Output the [x, y] coordinate of the center of the cell containing the given text.  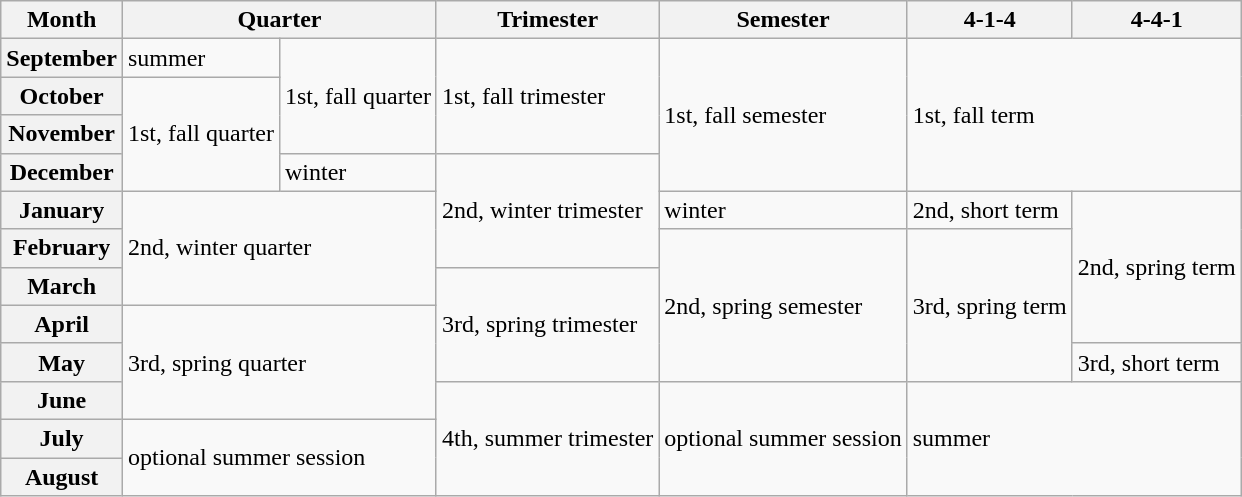
3rd, spring trimester [547, 324]
February [62, 248]
April [62, 324]
2nd, spring semester [783, 305]
November [62, 134]
1st, fall trimester [547, 96]
Month [62, 20]
August [62, 477]
2nd, spring term [1156, 267]
Quarter [279, 20]
1st, fall term [1074, 115]
September [62, 58]
4th, summer trimester [547, 438]
March [62, 286]
3rd, spring quarter [279, 362]
2nd, winter quarter [279, 248]
October [62, 96]
Semester [783, 20]
4-4-1 [1156, 20]
3rd, short term [1156, 362]
3rd, spring term [990, 305]
December [62, 172]
2nd, short term [990, 210]
4-1-4 [990, 20]
Trimester [547, 20]
January [62, 210]
1st, fall semester [783, 115]
July [62, 438]
June [62, 400]
May [62, 362]
2nd, winter trimester [547, 210]
